Output the (X, Y) coordinate of the center of the cell containing the given text.  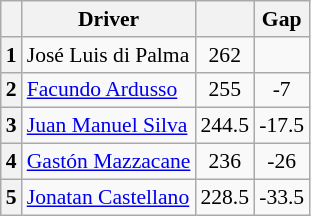
-7 (282, 90)
5 (12, 197)
Facundo Ardusso (109, 90)
Jonatan Castellano (109, 197)
-33.5 (282, 197)
262 (224, 55)
Gap (282, 19)
3 (12, 126)
228.5 (224, 197)
255 (224, 90)
Driver (109, 19)
1 (12, 55)
Juan Manuel Silva (109, 126)
2 (12, 90)
-17.5 (282, 126)
José Luis di Palma (109, 55)
4 (12, 162)
244.5 (224, 126)
-26 (282, 162)
Gastón Mazzacane (109, 162)
236 (224, 162)
